Provide the [x, y] coordinate of the cell's center where the given text is located.  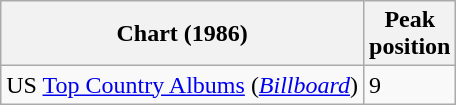
Peakposition [410, 34]
9 [410, 85]
Chart (1986) [182, 34]
US Top Country Albums (Billboard) [182, 85]
